Search for the cell housing the specified text and yield its (X, Y) center coordinate. 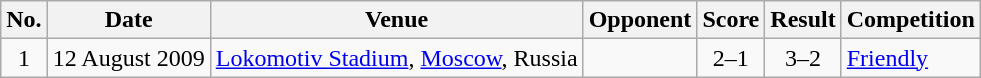
Result (803, 20)
2–1 (731, 58)
Friendly (910, 58)
No. (24, 20)
12 August 2009 (128, 58)
Opponent (640, 20)
Competition (910, 20)
3–2 (803, 58)
Lokomotiv Stadium, Moscow, Russia (396, 58)
Venue (396, 20)
Date (128, 20)
Score (731, 20)
1 (24, 58)
